Detect which cell encompasses the target text, then output its [x, y] center coordinate. 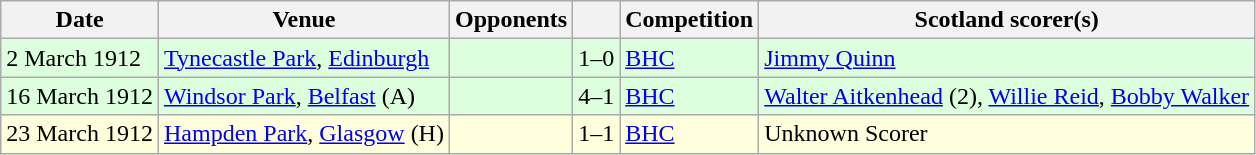
1–1 [596, 134]
Date [80, 20]
Venue [304, 20]
Jimmy Quinn [1007, 58]
Hampden Park, Glasgow (H) [304, 134]
Unknown Scorer [1007, 134]
1–0 [596, 58]
Windsor Park, Belfast (A) [304, 96]
Competition [690, 20]
Walter Aitkenhead (2), Willie Reid, Bobby Walker [1007, 96]
Tynecastle Park, Edinburgh [304, 58]
Scotland scorer(s) [1007, 20]
16 March 1912 [80, 96]
Opponents [510, 20]
2 March 1912 [80, 58]
4–1 [596, 96]
23 March 1912 [80, 134]
